Find where the given text appears and provide that cell's center as [x, y] coordinate. 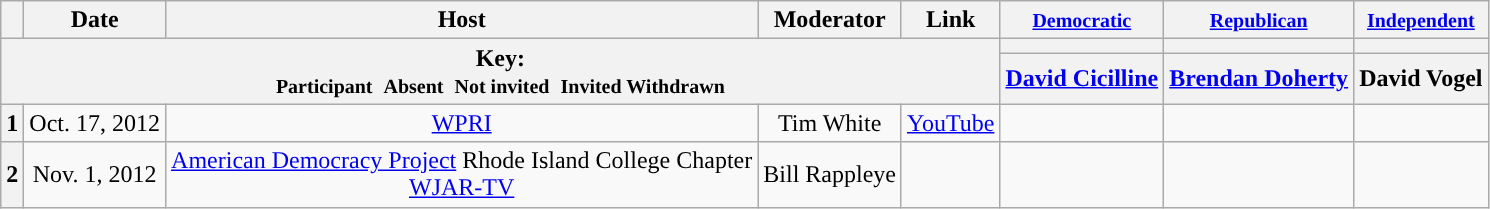
WPRI [462, 123]
David Vogel [1421, 78]
Link [950, 20]
Oct. 17, 2012 [95, 123]
YouTube [950, 123]
Host [462, 20]
American Democracy Project Rhode Island College ChapterWJAR-TV [462, 174]
David Cicilline [1082, 78]
Bill Rappleye [830, 174]
Independent [1421, 20]
Date [95, 20]
Tim White [830, 123]
Key: Participant Absent Not invited Invited Withdrawn [500, 72]
Brendan Doherty [1259, 78]
Moderator [830, 20]
1 [12, 123]
Democratic [1082, 20]
2 [12, 174]
Republican [1259, 20]
Nov. 1, 2012 [95, 174]
